For the text-containing cell, return its midpoint in [X, Y] coordinate format. 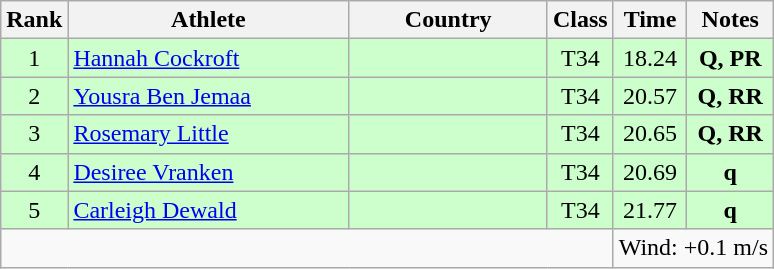
5 [34, 210]
Class [580, 20]
4 [34, 172]
20.57 [650, 96]
Q, PR [730, 58]
Country [448, 20]
20.69 [650, 172]
18.24 [650, 58]
Time [650, 20]
Carleigh Dewald [208, 210]
Notes [730, 20]
20.65 [650, 134]
Wind: +0.1 m/s [693, 248]
Rank [34, 20]
3 [34, 134]
Hannah Cockroft [208, 58]
Desiree Vranken [208, 172]
Rosemary Little [208, 134]
21.77 [650, 210]
2 [34, 96]
Athlete [208, 20]
1 [34, 58]
Yousra Ben Jemaa [208, 96]
